From the cell containing the given text, extract its center point as [x, y] coordinate. 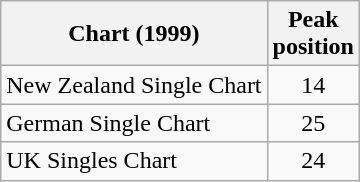
UK Singles Chart [134, 161]
14 [313, 85]
24 [313, 161]
New Zealand Single Chart [134, 85]
German Single Chart [134, 123]
Chart (1999) [134, 34]
25 [313, 123]
Peakposition [313, 34]
